Search for the cell housing the specified text and yield its (x, y) center coordinate. 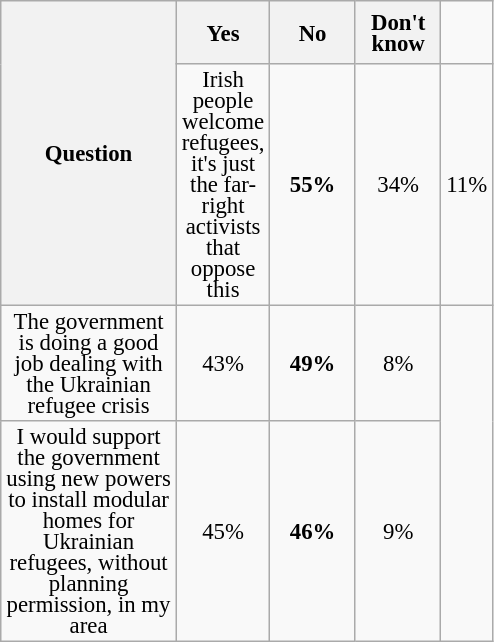
The government is doing a good job dealing with the Ukrainian refugee crisis (89, 364)
Don't know (398, 32)
Irish people welcome refugees, it's just the far-right activists that oppose this (222, 185)
43% (222, 364)
55% (313, 185)
49% (313, 364)
46% (313, 532)
I would support the government using new powers to install modular homes for Ukrainian refugees, without planning permission, in my area (89, 532)
Question (89, 154)
8% (398, 364)
11% (467, 185)
Yes (222, 32)
34% (398, 185)
45% (222, 532)
No (313, 32)
9% (398, 532)
